Output the [x, y] coordinate of the center of the cell containing the given text.  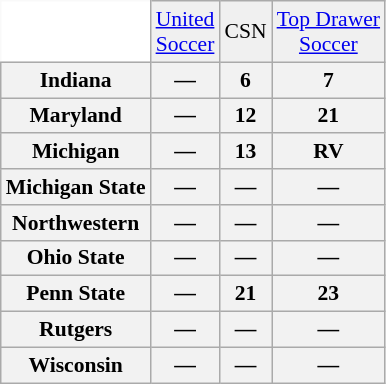
7 [329, 80]
Wisconsin [76, 365]
Ohio State [76, 258]
13 [245, 152]
Indiana [76, 80]
23 [329, 294]
6 [245, 80]
Maryland [76, 116]
Northwestern [76, 223]
Michigan [76, 152]
12 [245, 116]
Penn State [76, 294]
RV [329, 152]
Rutgers [76, 330]
CSN [245, 32]
UnitedSoccer [186, 32]
Michigan State [76, 187]
Top DrawerSoccer [329, 32]
